For the text-containing cell, return its midpoint in (x, y) coordinate format. 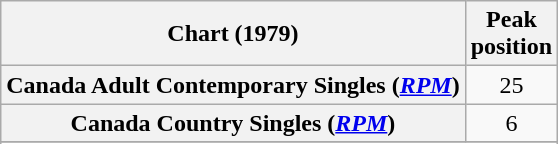
Peak position (511, 34)
Canada Country Singles (RPM) (233, 123)
Canada Adult Contemporary Singles (RPM) (233, 85)
25 (511, 85)
Chart (1979) (233, 34)
6 (511, 123)
